Detect which cell encompasses the target text, then output its [x, y] center coordinate. 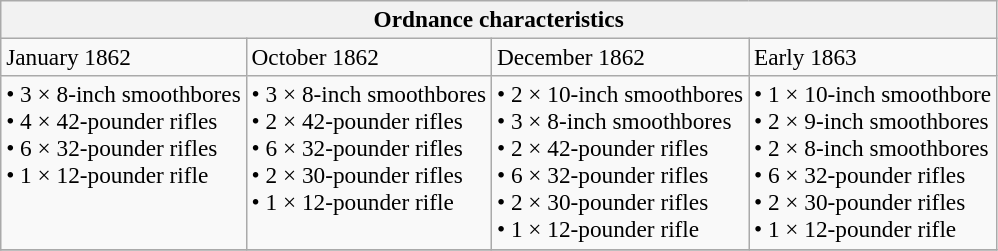
January 1862 [124, 57]
• 1 × 10-inch smoothbore• 2 × 9-inch smoothbores• 2 × 8-inch smoothbores• 6 × 32-pounder rifles• 2 × 30-pounder rifles• 1 × 12-pounder rifle [873, 162]
October 1862 [368, 57]
December 1862 [620, 57]
• 2 × 10-inch smoothbores• 3 × 8-inch smoothbores• 2 × 42-pounder rifles• 6 × 32-pounder rifles• 2 × 30-pounder rifles• 1 × 12-pounder rifle [620, 162]
Early 1863 [873, 57]
• 3 × 8-inch smoothbores• 2 × 42-pounder rifles• 6 × 32-pounder rifles• 2 × 30-pounder rifles• 1 × 12-pounder rifle [368, 162]
Ordnance characteristics [499, 19]
• 3 × 8-inch smoothbores• 4 × 42-pounder rifles• 6 × 32-pounder rifles• 1 × 12-pounder rifle [124, 162]
